Locate the cell with the specified text and output its (X, Y) center coordinate. 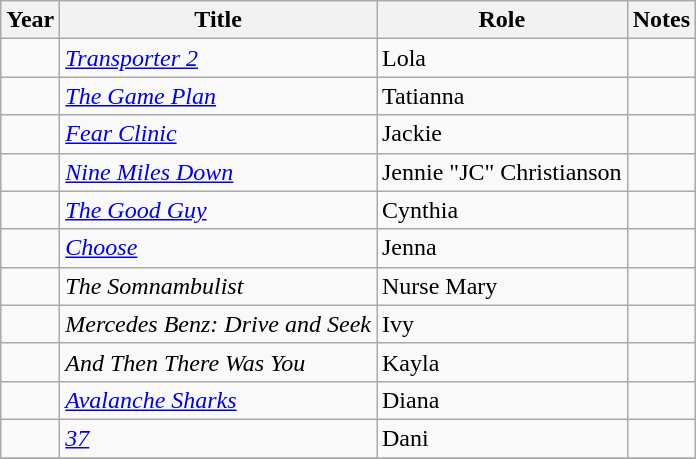
Kayla (502, 362)
Fear Clinic (218, 134)
Mercedes Benz: Drive and Seek (218, 324)
Cynthia (502, 210)
Transporter 2 (218, 58)
Diana (502, 400)
The Game Plan (218, 96)
Nine Miles Down (218, 172)
Dani (502, 438)
Ivy (502, 324)
Jenna (502, 248)
Year (30, 20)
Tatianna (502, 96)
Title (218, 20)
Notes (661, 20)
And Then There Was You (218, 362)
Role (502, 20)
Lola (502, 58)
Choose (218, 248)
Jackie (502, 134)
The Somnambulist (218, 286)
Avalanche Sharks (218, 400)
Nurse Mary (502, 286)
37 (218, 438)
The Good Guy (218, 210)
Jennie "JC" Christianson (502, 172)
